Identify which cell holds the provided text, then report its [x, y] central coordinate. 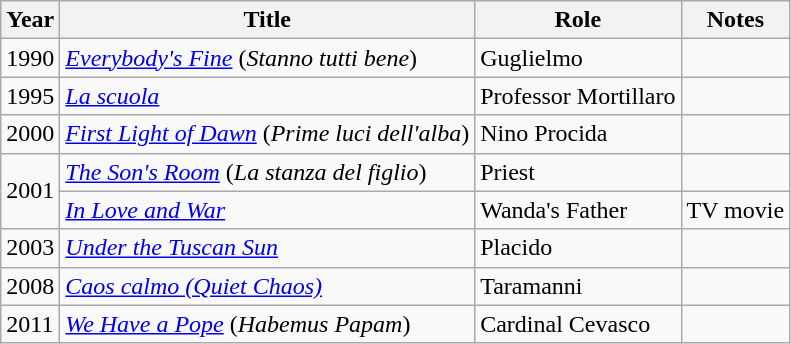
Priest [578, 172]
Under the Tuscan Sun [268, 248]
Role [578, 20]
Year [30, 20]
1995 [30, 96]
We Have a Pope (Habemus Papam) [268, 324]
2001 [30, 191]
Taramanni [578, 286]
First Light of Dawn (Prime luci dell'alba) [268, 134]
2000 [30, 134]
Placido [578, 248]
TV movie [736, 210]
Wanda's Father [578, 210]
2008 [30, 286]
Notes [736, 20]
Nino Procida [578, 134]
2011 [30, 324]
La scuola [268, 96]
Cardinal Cevasco [578, 324]
Guglielmo [578, 58]
1990 [30, 58]
Caos calmo (Quiet Chaos) [268, 286]
Professor Mortillaro [578, 96]
In Love and War [268, 210]
The Son's Room (La stanza del figlio) [268, 172]
Title [268, 20]
Everybody's Fine (Stanno tutti bene) [268, 58]
2003 [30, 248]
